Extract the (x, y) coordinate from the center of the cell holding the provided text.  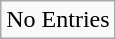
No Entries (58, 20)
